Detect which cell encompasses the target text, then output its (x, y) center coordinate. 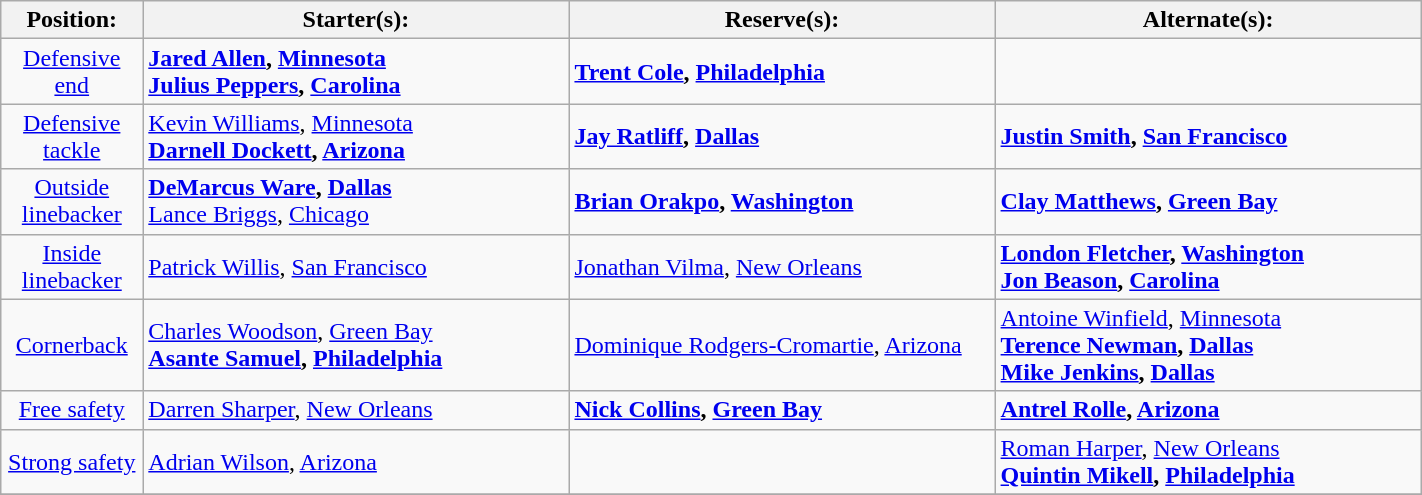
Defensive tackle (72, 136)
Kevin Williams, Minnesota Darnell Dockett, Arizona (356, 136)
Brian Orakpo, Washington (782, 202)
Starter(s): (356, 20)
Position: (72, 20)
Outside linebacker (72, 202)
Clay Matthews, Green Bay (1208, 202)
Roman Harper, New Orleans Quintin Mikell, Philadelphia (1208, 462)
Jared Allen, Minnesota Julius Peppers, Carolina (356, 72)
Jay Ratliff, Dallas (782, 136)
Adrian Wilson, Arizona (356, 462)
Cornerback (72, 345)
Patrick Willis, San Francisco (356, 266)
Darren Sharper, New Orleans (356, 410)
Antoine Winfield, Minnesota Terence Newman, Dallas Mike Jenkins, Dallas (1208, 345)
Dominique Rodgers-Cromartie, Arizona (782, 345)
Nick Collins, Green Bay (782, 410)
Defensive end (72, 72)
Strong safety (72, 462)
DeMarcus Ware, Dallas Lance Briggs, Chicago (356, 202)
Antrel Rolle, Arizona (1208, 410)
Justin Smith, San Francisco (1208, 136)
Trent Cole, Philadelphia (782, 72)
Free safety (72, 410)
Jonathan Vilma, New Orleans (782, 266)
Inside linebacker (72, 266)
Charles Woodson, Green Bay Asante Samuel, Philadelphia (356, 345)
London Fletcher, Washington Jon Beason, Carolina (1208, 266)
Reserve(s): (782, 20)
Alternate(s): (1208, 20)
